Locate the cell with the specified text and output its [x, y] center coordinate. 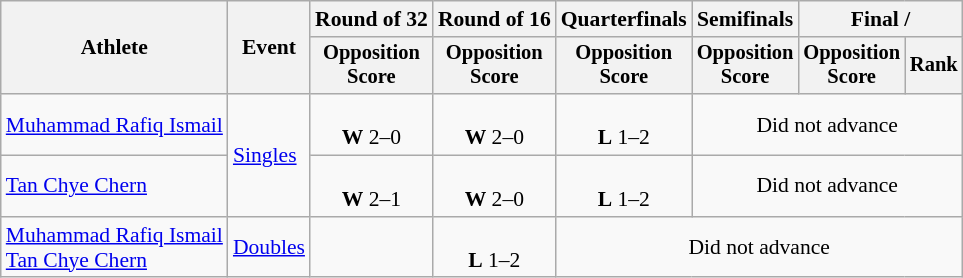
Rank [934, 66]
Muhammad Rafiq IsmailTan Chye Chern [114, 248]
Round of 16 [494, 19]
W 2–1 [372, 186]
Final / [880, 19]
Muhammad Rafiq Ismail [114, 124]
Quarterfinals [624, 19]
Doubles [269, 248]
Tan Chye Chern [114, 186]
Semifinals [746, 19]
Event [269, 48]
Round of 32 [372, 19]
Athlete [114, 48]
Singles [269, 155]
